Return the [X, Y] coordinate for the center point of the cell that contains the specified text.  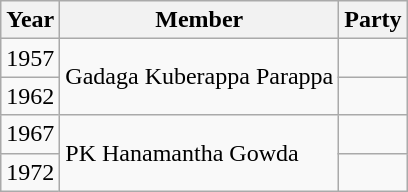
1972 [30, 172]
Party [373, 20]
Year [30, 20]
1967 [30, 134]
Gadaga Kuberappa Parappa [200, 77]
1962 [30, 96]
1957 [30, 58]
PK Hanamantha Gowda [200, 153]
Member [200, 20]
